Detect which cell encompasses the target text, then output its [X, Y] center coordinate. 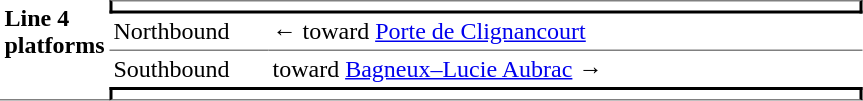
toward Bagneux–Lucie Aubrac → [565, 69]
Southbound [188, 69]
Line 4 platforms [54, 50]
Northbound [188, 33]
← toward Porte de Clignancourt [565, 33]
